Pinpoint the cell where the given text exists, returning its [x, y] midpoint coordinate. 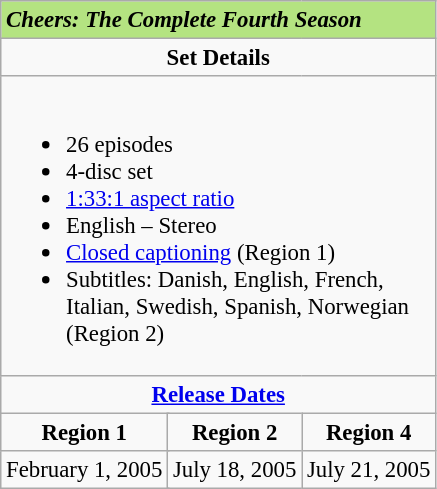
Region 1 [84, 432]
July 21, 2005 [369, 469]
Cheers: The Complete Fourth Season [218, 20]
Release Dates [218, 394]
Region 2 [235, 432]
February 1, 2005 [84, 469]
July 18, 2005 [235, 469]
Set Details [218, 58]
Region 4 [369, 432]
